From the cell containing the given text, extract its center point as (X, Y) coordinate. 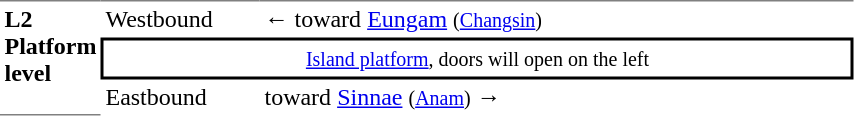
← toward Eungam (Changsin) (557, 19)
toward Sinnae (Anam) → (557, 98)
L2Platform level (50, 58)
Island platform, doors will open on the left (478, 59)
Eastbound (180, 98)
Westbound (180, 19)
